Identify which cell holds the provided text, then report its [X, Y] central coordinate. 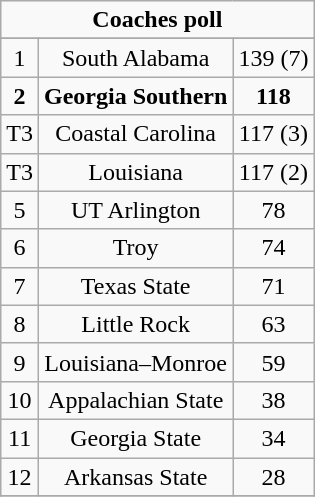
11 [20, 438]
Coastal Carolina [135, 134]
38 [274, 400]
Appalachian State [135, 400]
117 (2) [274, 172]
8 [20, 324]
Louisiana [135, 172]
117 (3) [274, 134]
12 [20, 477]
2 [20, 96]
Texas State [135, 286]
139 (7) [274, 58]
Georgia Southern [135, 96]
Troy [135, 248]
South Alabama [135, 58]
71 [274, 286]
5 [20, 210]
6 [20, 248]
Arkansas State [135, 477]
34 [274, 438]
Louisiana–Monroe [135, 362]
63 [274, 324]
78 [274, 210]
7 [20, 286]
74 [274, 248]
Coaches poll [158, 20]
118 [274, 96]
Little Rock [135, 324]
28 [274, 477]
9 [20, 362]
1 [20, 58]
Georgia State [135, 438]
10 [20, 400]
UT Arlington [135, 210]
59 [274, 362]
